Find where the given text appears and provide that cell's center as [X, Y] coordinate. 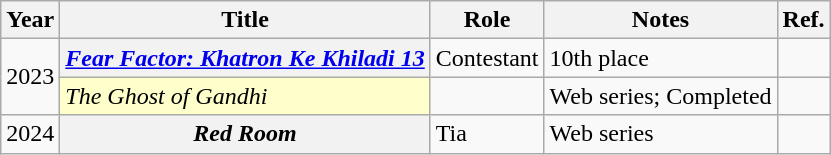
Role [487, 20]
Web series; Completed [660, 96]
Title [245, 20]
Year [30, 20]
Web series [660, 134]
Ref. [804, 20]
2023 [30, 77]
Notes [660, 20]
10th place [660, 58]
Contestant [487, 58]
2024 [30, 134]
The Ghost of Gandhi [245, 96]
Fear Factor: Khatron Ke Khiladi 13 [245, 58]
Tia [487, 134]
Red Room [245, 134]
